Output the [X, Y] coordinate of the center of the cell containing the given text.  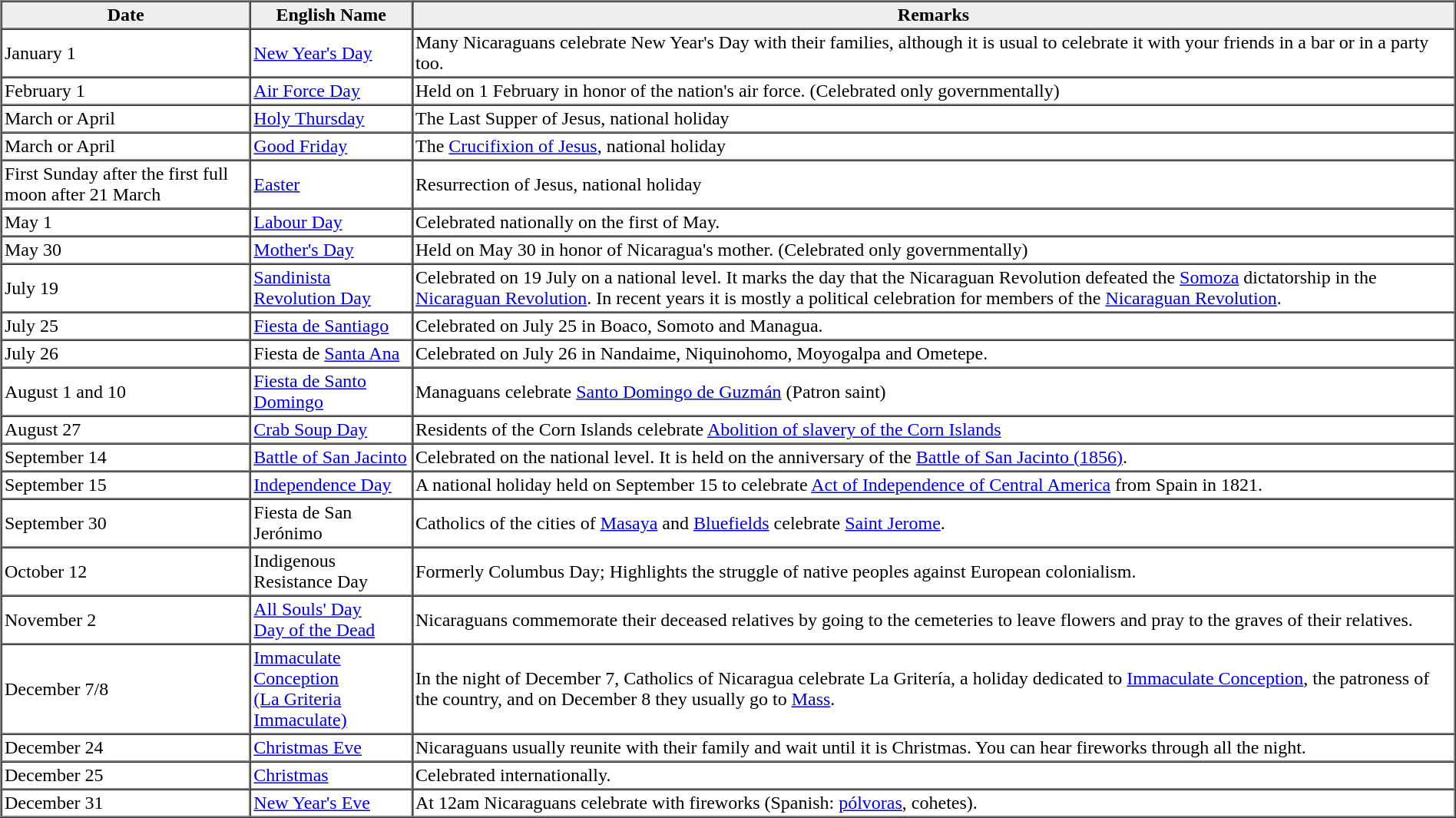
Celebrated on the national level. It is held on the anniversary of the Battle of San Jacinto (1856). [934, 458]
Sandinista Revolution Day [332, 289]
Celebrated internationally. [934, 776]
Celebrated on July 26 in Nandaime, Niquinohomo, Moyogalpa and Ometepe. [934, 353]
New Year's Eve [332, 803]
Nicaraguans usually reunite with their family and wait until it is Christmas. You can hear fireworks through all the night. [934, 748]
The Crucifixion of Jesus, national holiday [934, 146]
Mother's Day [332, 250]
Indigenous Resistance Day [332, 571]
December 24 [126, 748]
Fiesta de San Jerónimo [332, 524]
December 31 [126, 803]
Formerly Columbus Day; Highlights the struggle of native peoples against European colonialism. [934, 571]
July 26 [126, 353]
Held on 1 February in honor of the nation's air force. (Celebrated only governmentally) [934, 91]
August 1 and 10 [126, 392]
October 12 [126, 571]
December 25 [126, 776]
September 15 [126, 485]
Held on May 30 in honor of Nicaragua's mother. (Celebrated only governmentally) [934, 250]
Nicaraguans commemorate their deceased relatives by going to the cemeteries to leave flowers and pray to the graves of their relatives. [934, 621]
Celebrated nationally on the first of May. [934, 223]
Christmas Eve [332, 748]
Resurrection of Jesus, national holiday [934, 184]
August 27 [126, 430]
Date [126, 15]
All Souls' DayDay of the Dead [332, 621]
Fiesta de Santo Domingo [332, 392]
Remarks [934, 15]
July 25 [126, 326]
Celebrated on July 25 in Boaco, Somoto and Managua. [934, 326]
May 30 [126, 250]
First Sunday after the first full moon after 21 March [126, 184]
English Name [332, 15]
Holy Thursday [332, 118]
Fiesta de Santa Ana [332, 353]
May 1 [126, 223]
July 19 [126, 289]
A national holiday held on September 15 to celebrate Act of Independence of Central America from Spain in 1821. [934, 485]
Good Friday [332, 146]
Many Nicaraguans celebrate New Year's Day with their families, although it is usual to celebrate it with your friends in a bar or in a party too. [934, 54]
Residents of the Corn Islands celebrate Abolition of slavery of the Corn Islands [934, 430]
Battle of San Jacinto [332, 458]
Independence Day [332, 485]
Managuans celebrate Santo Domingo de Guzmán (Patron saint) [934, 392]
The Last Supper of Jesus, national holiday [934, 118]
Air Force Day [332, 91]
December 7/8 [126, 688]
At 12am Nicaraguans celebrate with fireworks (Spanish: pólvoras, cohetes). [934, 803]
Easter [332, 184]
Fiesta de Santiago [332, 326]
February 1 [126, 91]
New Year's Day [332, 54]
September 30 [126, 524]
Immaculate Conception(La Griteria Immaculate) [332, 688]
November 2 [126, 621]
Catholics of the cities of Masaya and Bluefields celebrate Saint Jerome. [934, 524]
Crab Soup Day [332, 430]
Labour Day [332, 223]
January 1 [126, 54]
September 14 [126, 458]
Christmas [332, 776]
